Find where the given text appears and provide that cell's center as (X, Y) coordinate. 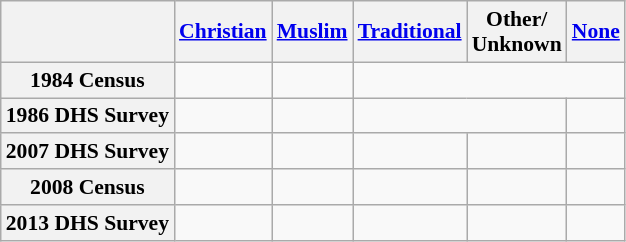
2013 DHS Survey (88, 223)
1984 Census (88, 80)
1986 DHS Survey (88, 116)
Traditional (410, 32)
2008 Census (88, 187)
Muslim (312, 32)
None (596, 32)
Other/Unknown (517, 32)
2007 DHS Survey (88, 152)
Christian (223, 32)
